Pinpoint the cell where the given text exists, returning its [X, Y] midpoint coordinate. 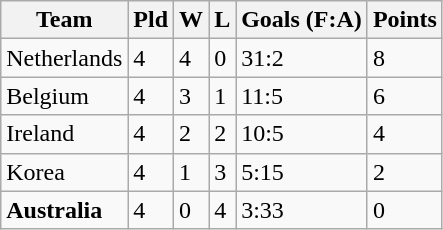
W [192, 20]
3:33 [302, 210]
Goals (F:A) [302, 20]
8 [404, 58]
Belgium [64, 96]
5:15 [302, 172]
Netherlands [64, 58]
Ireland [64, 134]
Points [404, 20]
10:5 [302, 134]
31:2 [302, 58]
Team [64, 20]
11:5 [302, 96]
Pld [151, 20]
6 [404, 96]
Australia [64, 210]
L [222, 20]
Korea [64, 172]
